For the text-containing cell, return its midpoint in [x, y] coordinate format. 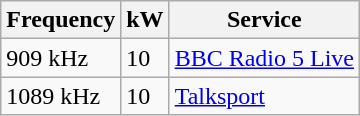
Frequency [61, 20]
Service [264, 20]
Talksport [264, 96]
kW [145, 20]
1089 kHz [61, 96]
BBC Radio 5 Live [264, 58]
909 kHz [61, 58]
